Detect which cell encompasses the target text, then output its [X, Y] center coordinate. 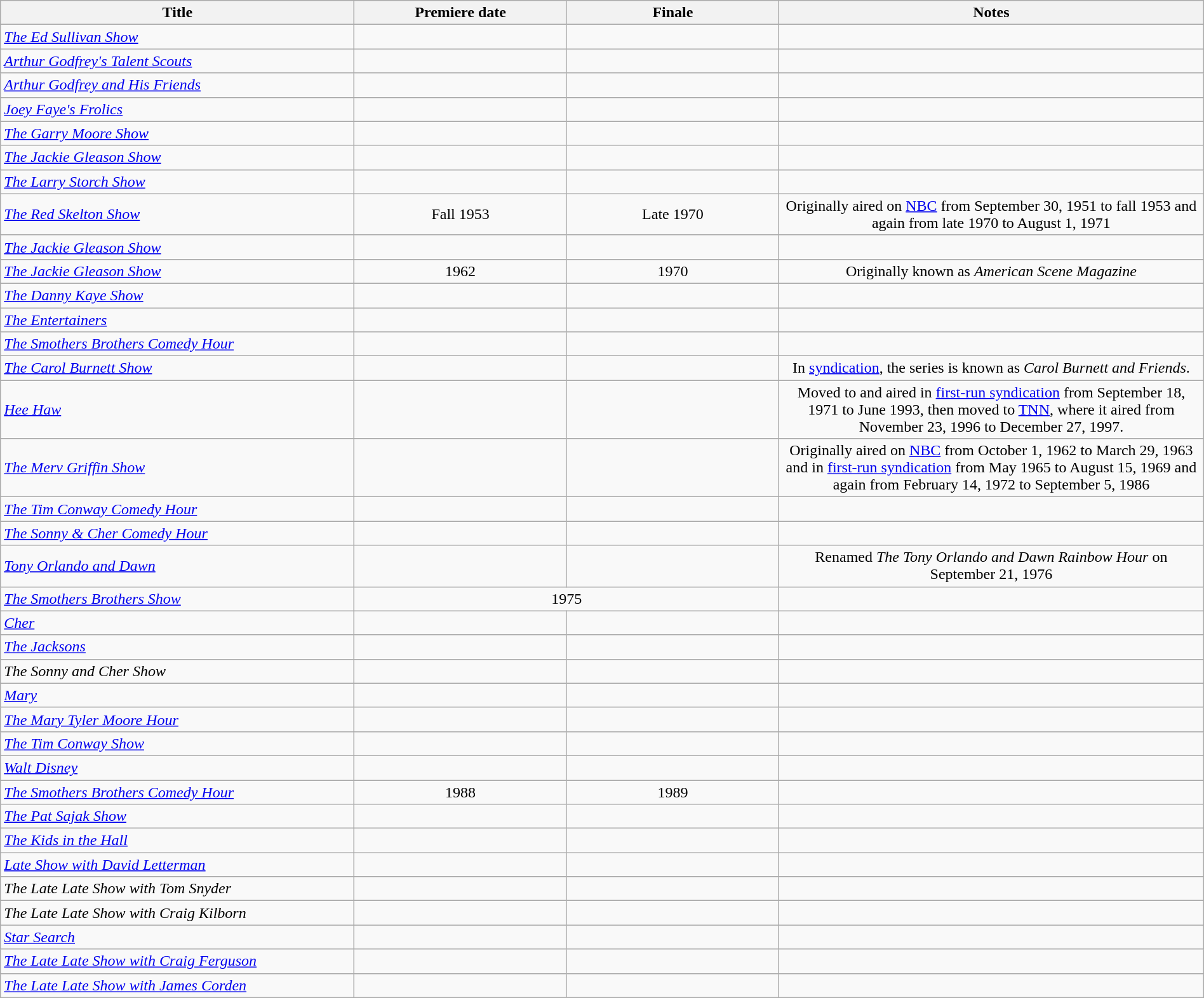
The Pat Sajak Show [178, 816]
Late Show with David Letterman [178, 865]
The Sonny and Cher Show [178, 671]
The Late Late Show with James Corden [178, 985]
Late 1970 [672, 215]
The Entertainers [178, 319]
The Late Late Show with Craig Kilborn [178, 913]
Originally aired on NBC from September 30, 1951 to fall 1953 and again from late 1970 to August 1, 1971 [992, 215]
The Larry Storch Show [178, 182]
Joey Faye's Frolics [178, 109]
1962 [460, 271]
Mary [178, 695]
The Late Late Show with Craig Ferguson [178, 961]
The Late Late Show with Tom Snyder [178, 889]
Premiere date [460, 13]
Walt Disney [178, 768]
The Red Skelton Show [178, 215]
Arthur Godfrey's Talent Scouts [178, 61]
Cher [178, 623]
Renamed The Tony Orlando and Dawn Rainbow Hour on September 21, 1976 [992, 566]
Notes [992, 13]
The Garry Moore Show [178, 133]
Title [178, 13]
The Tim Conway Comedy Hour [178, 509]
1975 [566, 599]
The Merv Griffin Show [178, 468]
Originally known as American Scene Magazine [992, 271]
The Mary Tyler Moore Hour [178, 719]
Arthur Godfrey and His Friends [178, 85]
1989 [672, 792]
Star Search [178, 937]
The Sonny & Cher Comedy Hour [178, 533]
Tony Orlando and Dawn [178, 566]
Fall 1953 [460, 215]
The Ed Sullivan Show [178, 37]
The Kids in the Hall [178, 841]
In syndication, the series is known as Carol Burnett and Friends. [992, 368]
Hee Haw [178, 409]
Finale [672, 13]
1970 [672, 271]
1988 [460, 792]
The Tim Conway Show [178, 743]
The Danny Kaye Show [178, 295]
The Carol Burnett Show [178, 368]
The Smothers Brothers Show [178, 599]
The Jacksons [178, 647]
